Search for the cell housing the specified text and yield its [X, Y] center coordinate. 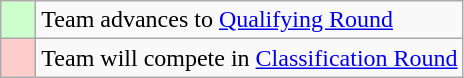
Team advances to Qualifying Round [250, 20]
Team will compete in Classification Round [250, 58]
